Locate the cell with the specified text and output its (X, Y) center coordinate. 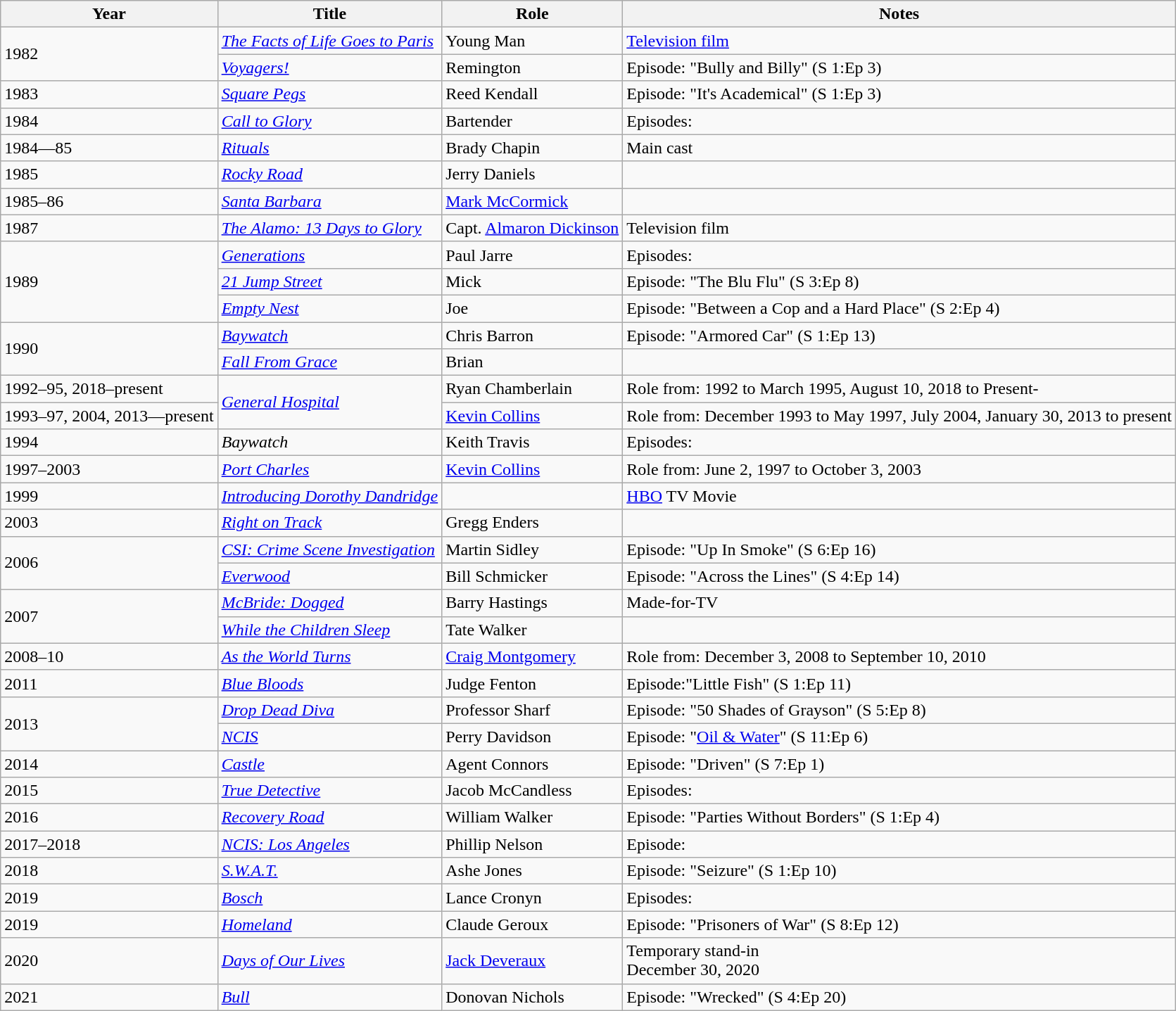
Jack Deveraux (532, 961)
Notes (899, 14)
True Detective (329, 791)
Episode: "Prisoners of War" (S 8:Ep 12) (899, 924)
1989 (109, 281)
1987 (109, 228)
Bull (329, 997)
Episode: "Parties Without Borders" (S 1:Ep 4) (899, 818)
Jerry Daniels (532, 174)
CSI: Crime Scene Investigation (329, 549)
Bill Schmicker (532, 576)
Bartender (532, 121)
Castle (329, 763)
2007 (109, 616)
Bosch (329, 898)
Chris Barron (532, 336)
2016 (109, 818)
Mick (532, 281)
Title (329, 14)
Episode: "Armored Car" (S 1:Ep 13) (899, 336)
Right on Track (329, 523)
Paul Jarre (532, 255)
Role from: December 1993 to May 1997, July 2004, January 30, 2013 to present (899, 416)
Temporary stand-in December 30, 2020 (899, 961)
Episode: "Bully and Billy" (S 1:Ep 3) (899, 68)
Blue Bloods (329, 683)
Days of Our Lives (329, 961)
Joe (532, 308)
Generations (329, 255)
Barry Hastings (532, 603)
Rocky Road (329, 174)
Reed Kendall (532, 94)
The Facts of Life Goes to Paris (329, 41)
2006 (109, 563)
1985 (109, 174)
2003 (109, 523)
Empty Nest (329, 308)
Role (532, 14)
NCIS (329, 737)
2008–10 (109, 656)
Ashe Jones (532, 871)
Drop Dead Diva (329, 710)
Perry Davidson (532, 737)
21 Jump Street (329, 281)
Ryan Chamberlain (532, 389)
Episode: "Between a Cop and a Hard Place" (S 2:Ep 4) (899, 308)
Voyagers! (329, 68)
Main cast (899, 148)
Jacob McCandless (532, 791)
2014 (109, 763)
Episode: "Wrecked" (S 4:Ep 20) (899, 997)
HBO TV Movie (899, 496)
Episode: "It's Academical" (S 1:Ep 3) (899, 94)
Episode: "Up In Smoke" (S 6:Ep 16) (899, 549)
1984 (109, 121)
Port Charles (329, 469)
Fall From Grace (329, 362)
Brian (532, 362)
1999 (109, 496)
Brady Chapin (532, 148)
NCIS: Los Angeles (329, 844)
1992–95, 2018–present (109, 389)
1983 (109, 94)
Recovery Road (329, 818)
2020 (109, 961)
Episode: "50 Shades of Grayson" (S 5:Ep 8) (899, 710)
Call to Glory (329, 121)
Episode: "The Blu Flu" (S 3:Ep 8) (899, 281)
1984—85 (109, 148)
Episode: "Driven" (S 7:Ep 1) (899, 763)
Mark McCormick (532, 201)
Lance Cronyn (532, 898)
Donovan Nichols (532, 997)
1993–97, 2004, 2013—present (109, 416)
Episode: "Oil & Water" (S 11:Ep 6) (899, 737)
Episode: "Seizure" (S 1:Ep 10) (899, 871)
As the World Turns (329, 656)
Claude Geroux (532, 924)
Young Man (532, 41)
Rituals (329, 148)
Phillip Nelson (532, 844)
1985–86 (109, 201)
McBride: Dogged (329, 603)
Year (109, 14)
Judge Fenton (532, 683)
General Hospital (329, 402)
Role from: 1992 to March 1995, August 10, 2018 to Present- (899, 389)
Keith Travis (532, 443)
Homeland (329, 924)
Made-for-TV (899, 603)
2018 (109, 871)
1990 (109, 349)
1997–2003 (109, 469)
Gregg Enders (532, 523)
2015 (109, 791)
While the Children Sleep (329, 630)
2021 (109, 997)
Role from: June 2, 1997 to October 3, 2003 (899, 469)
Santa Barbara (329, 201)
Tate Walker (532, 630)
Capt. Almaron Dickinson (532, 228)
Agent Connors (532, 763)
2011 (109, 683)
1994 (109, 443)
William Walker (532, 818)
Square Pegs (329, 94)
Role from: December 3, 2008 to September 10, 2010 (899, 656)
Introducing Dorothy Dandridge (329, 496)
Episode:"Little Fish" (S 1:Ep 11) (899, 683)
Remington (532, 68)
Everwood (329, 576)
2013 (109, 723)
Craig Montgomery (532, 656)
1982 (109, 54)
Episode: "Across the Lines" (S 4:Ep 14) (899, 576)
Martin Sidley (532, 549)
The Alamo: 13 Days to Glory (329, 228)
2017–2018 (109, 844)
Professor Sharf (532, 710)
S.W.A.T. (329, 871)
Episode: (899, 844)
